Determine the (x, y) coordinate at the center of the cell enclosing the given text.  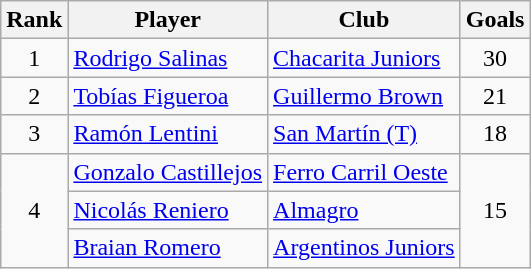
2 (34, 96)
Ramón Lentini (168, 134)
3 (34, 134)
30 (495, 58)
18 (495, 134)
Chacarita Juniors (364, 58)
Goals (495, 20)
Rank (34, 20)
Guillermo Brown (364, 96)
21 (495, 96)
Ferro Carril Oeste (364, 172)
Player (168, 20)
San Martín (T) (364, 134)
Braian Romero (168, 248)
Club (364, 20)
Rodrigo Salinas (168, 58)
Tobías Figueroa (168, 96)
4 (34, 210)
Argentinos Juniors (364, 248)
Gonzalo Castillejos (168, 172)
1 (34, 58)
Almagro (364, 210)
Nicolás Reniero (168, 210)
15 (495, 210)
